Scan for the cell matching the given text and deliver its (X, Y) coordinate at center. 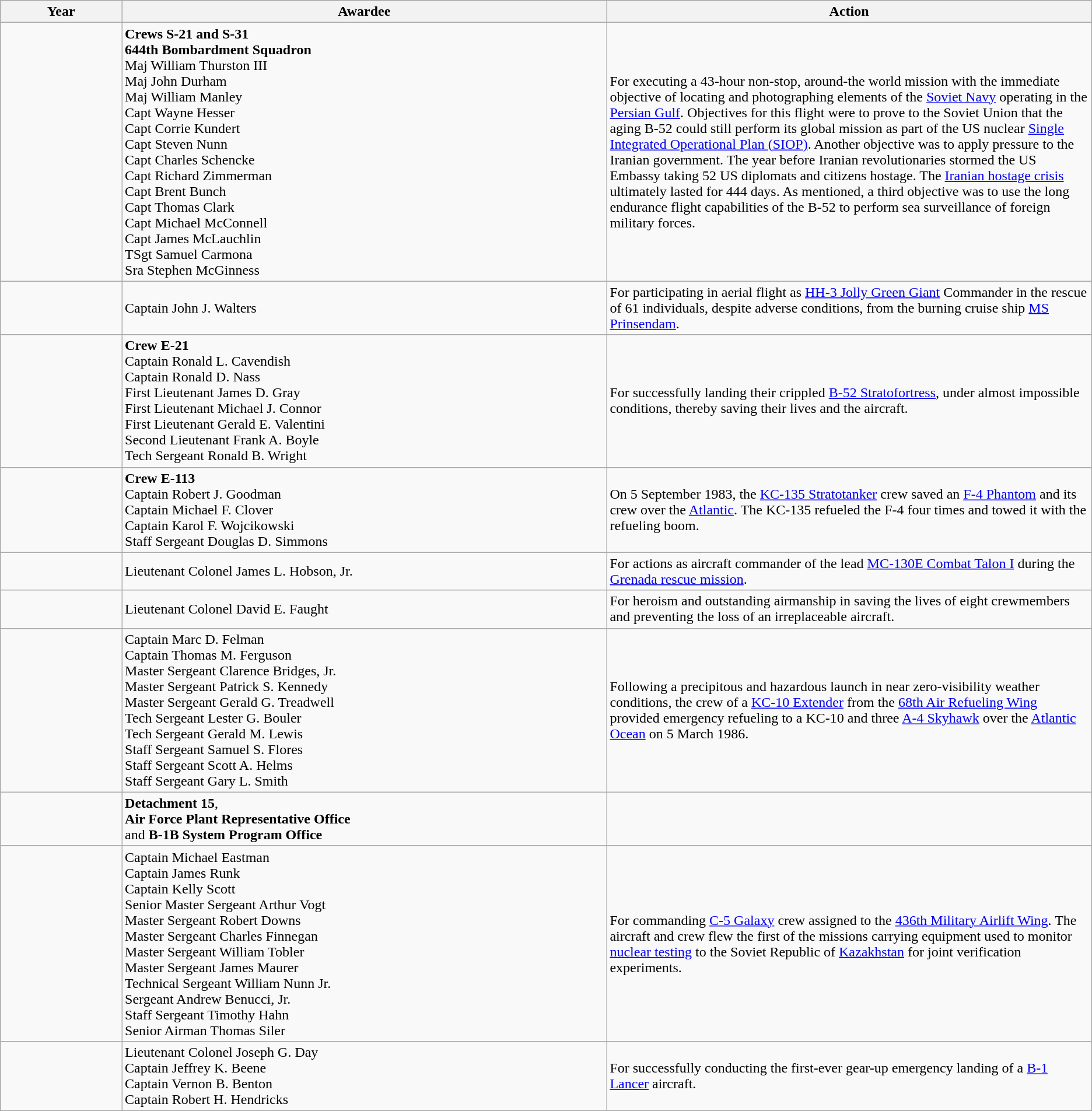
Lieutenant Colonel James L. Hobson, Jr. (364, 572)
For actions as aircraft commander of the lead MC-130E Combat Talon I during the Grenada rescue mission. (849, 572)
Detachment 15,Air Force Plant Representative Office and B-1B System Program Office (364, 819)
Awardee (364, 12)
Lieutenant Colonel Joseph G. DayCaptain Jeffrey K. BeeneCaptain Vernon B. BentonCaptain Robert H. Hendricks (364, 1075)
Lieutenant Colonel David E. Faught (364, 609)
For successfully landing their crippled B-52 Stratofortress, under almost impossible conditions, thereby saving their lives and the aircraft. (849, 401)
Crew E-113Captain Robert J. GoodmanCaptain Michael F. CloverCaptain Karol F. WojcikowskiStaff Sergeant Douglas D. Simmons (364, 510)
Captain John J. Walters (364, 308)
Year (61, 12)
Action (849, 12)
For heroism and outstanding airmanship in saving the lives of eight crewmembers and preventing the loss of an irreplaceable aircraft. (849, 609)
For successfully conducting the first-ever gear-up emergency landing of a B-1 Lancer aircraft. (849, 1075)
